Locate the cell with the specified text and output its [X, Y] center coordinate. 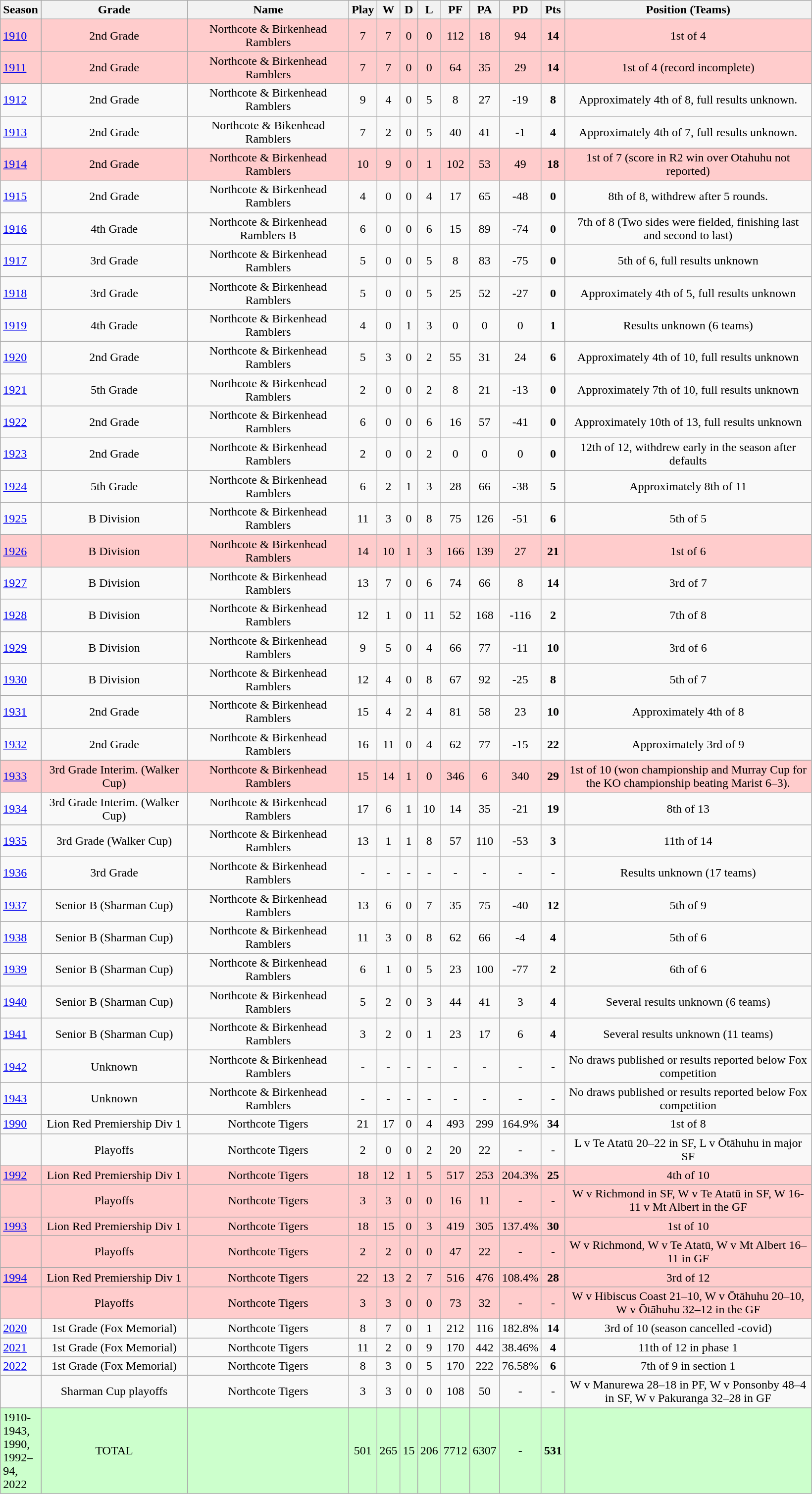
516 [456, 1277]
1935 [21, 841]
1990 [21, 1124]
1993 [21, 1226]
2021 [21, 1347]
1915 [21, 196]
-1 [520, 132]
1931 [21, 712]
24 [520, 358]
116 [484, 1328]
Grade [114, 10]
-77 [520, 970]
7th of 8 [688, 615]
1919 [21, 325]
TOTAL [114, 1451]
182.8% [520, 1328]
1917 [21, 260]
Approximately 3rd of 9 [688, 744]
7th of 8 (Two sides were fielded, finishing last and second to last) [688, 229]
3rd of 6 [688, 648]
-41 [520, 422]
2020 [21, 1328]
102 [456, 164]
100 [484, 970]
1936 [21, 873]
419 [456, 1226]
2022 [21, 1366]
1913 [21, 132]
139 [484, 551]
442 [484, 1347]
-51 [520, 519]
Approximately 8th of 11 [688, 486]
-25 [520, 679]
Northcote & Bikenhead Ramblers [268, 132]
-4 [520, 938]
1941 [21, 1034]
1930 [21, 679]
-11 [520, 648]
55 [456, 358]
1st of 6 [688, 551]
531 [553, 1451]
Results unknown (17 teams) [688, 873]
1929 [21, 648]
112 [456, 36]
1992 [21, 1175]
204.3% [520, 1175]
4th of 10 [688, 1175]
-48 [520, 196]
Play [363, 10]
D [409, 10]
222 [484, 1366]
-38 [520, 486]
Northcote & Birkenhead Ramblers B [268, 229]
50 [484, 1391]
6th of 6 [688, 970]
PD [520, 10]
1912 [21, 100]
1st of 8 [688, 1124]
L v Te Atatū 20–22 in SF, L v Ōtāhuhu in major SF [688, 1150]
30 [553, 1226]
1921 [21, 389]
1st of 4 [688, 36]
3rd of 10 (season cancelled -covid) [688, 1328]
11th of 14 [688, 841]
Approximately 10th of 13, full results unknown [688, 422]
67 [456, 679]
-27 [520, 293]
1924 [21, 486]
1927 [21, 583]
44 [456, 1002]
501 [363, 1451]
58 [484, 712]
38.46% [520, 1347]
340 [520, 776]
65 [484, 196]
493 [456, 1124]
19 [553, 808]
74 [456, 583]
1st of 7 (score in R2 win over Otahuhu not reported) [688, 164]
Approximately 4th of 5, full results unknown [688, 293]
3rd Grade (Walker Cup) [114, 841]
1928 [21, 615]
1920 [21, 358]
1926 [21, 551]
517 [456, 1175]
40 [456, 132]
1911 [21, 67]
Pts [553, 10]
8th of 13 [688, 808]
1939 [21, 970]
-19 [520, 100]
305 [484, 1226]
64 [456, 67]
1910-1943, 1990, 1992–94, 2022 [21, 1451]
1914 [21, 164]
Approximately 4th of 8, full results unknown. [688, 100]
5th of 9 [688, 905]
12th of 12, withdrew early in the season after defaults [688, 455]
1925 [21, 519]
3rd of 7 [688, 583]
6307 [484, 1451]
81 [456, 712]
W v Richmond in SF, W v Te Atatū in SF, W 16-11 v Mt Albert in the GF [688, 1200]
L [429, 10]
110 [484, 841]
-13 [520, 389]
126 [484, 519]
Several results unknown (6 teams) [688, 1002]
3rd of 12 [688, 1277]
83 [484, 260]
PF [456, 10]
164.9% [520, 1124]
92 [484, 679]
1937 [21, 905]
1938 [21, 938]
94 [520, 36]
1910 [21, 36]
-53 [520, 841]
Approximately 4th of 8 [688, 712]
166 [456, 551]
108 [456, 1391]
-75 [520, 260]
1934 [21, 808]
7712 [456, 1451]
1994 [21, 1277]
5th of 6, full results unknown [688, 260]
49 [520, 164]
73 [456, 1302]
Results unknown (6 teams) [688, 325]
1940 [21, 1002]
8th of 8, withdrew after 5 rounds. [688, 196]
-74 [520, 229]
1916 [21, 229]
5th of 7 [688, 679]
Name [268, 10]
Several results unknown (11 teams) [688, 1034]
1st of 10 [688, 1226]
1st of 4 (record incomplete) [688, 67]
137.4% [520, 1226]
W v Manurewa 28–18 in PF, W v Ponsonby 48–4 in SF, W v Pakuranga 32–28 in GF [688, 1391]
1922 [21, 422]
-40 [520, 905]
253 [484, 1175]
34 [553, 1124]
-21 [520, 808]
20 [456, 1150]
Approximately 4th of 7, full results unknown. [688, 132]
Approximately 7th of 10, full results unknown [688, 389]
299 [484, 1124]
11th of 12 in phase 1 [688, 1347]
W v Hibiscus Coast 21–10, W v Ōtāhuhu 20–10, W v Ōtāhuhu 32–12 in the GF [688, 1302]
Position (Teams) [688, 10]
346 [456, 776]
89 [484, 229]
212 [456, 1328]
476 [484, 1277]
-15 [520, 744]
1933 [21, 776]
76.58% [520, 1366]
W [388, 10]
32 [484, 1302]
1st of 10 (won championship and Murray Cup for the KO championship beating Marist 6–3). [688, 776]
5th of 6 [688, 938]
47 [456, 1252]
5th of 5 [688, 519]
PA [484, 10]
265 [388, 1451]
Approximately 4th of 10, full results unknown [688, 358]
Season [21, 10]
7th of 9 in section 1 [688, 1366]
168 [484, 615]
53 [484, 164]
1918 [21, 293]
1923 [21, 455]
206 [429, 1451]
1943 [21, 1098]
1942 [21, 1067]
1932 [21, 744]
108.4% [520, 1277]
31 [484, 358]
W v Richmond, W v Te Atatū, W v Mt Albert 16–11 in GF [688, 1252]
-116 [520, 615]
Sharman Cup playoffs [114, 1391]
